Detect which cell encompasses the target text, then output its (X, Y) center coordinate. 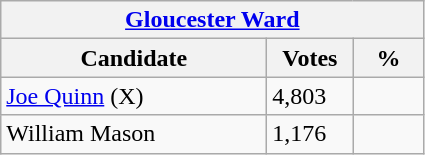
William Mason (134, 134)
% (388, 58)
1,176 (310, 134)
Gloucester Ward (212, 20)
Candidate (134, 58)
4,803 (310, 96)
Votes (310, 58)
Joe Quinn (X) (134, 96)
